Determine the [x, y] coordinate at the center of the cell enclosing the given text.  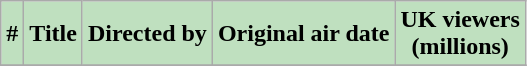
Title [54, 34]
Original air date [304, 34]
UK viewers(millions) [460, 34]
Directed by [147, 34]
# [12, 34]
